Find where the given text appears and provide that cell's center as (x, y) coordinate. 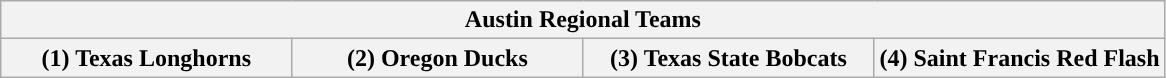
(1) Texas Longhorns (146, 58)
(4) Saint Francis Red Flash (1020, 58)
(3) Texas State Bobcats (728, 58)
Austin Regional Teams (583, 20)
(2) Oregon Ducks (438, 58)
